Return the [X, Y] coordinate for the center point of the cell that contains the specified text.  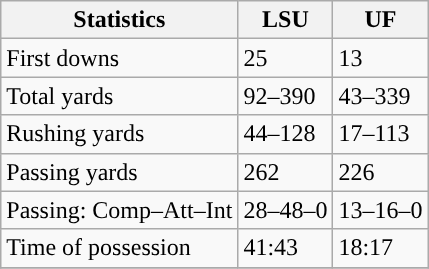
LSU [286, 20]
28–48–0 [286, 210]
17–113 [380, 134]
UF [380, 20]
13 [380, 58]
262 [286, 172]
Passing: Comp–Att–Int [120, 210]
Total yards [120, 96]
44–128 [286, 134]
43–339 [380, 96]
13–16–0 [380, 210]
Time of possession [120, 248]
25 [286, 58]
Statistics [120, 20]
92–390 [286, 96]
18:17 [380, 248]
41:43 [286, 248]
Passing yards [120, 172]
First downs [120, 58]
226 [380, 172]
Rushing yards [120, 134]
